Scan for the cell matching the given text and deliver its (X, Y) coordinate at center. 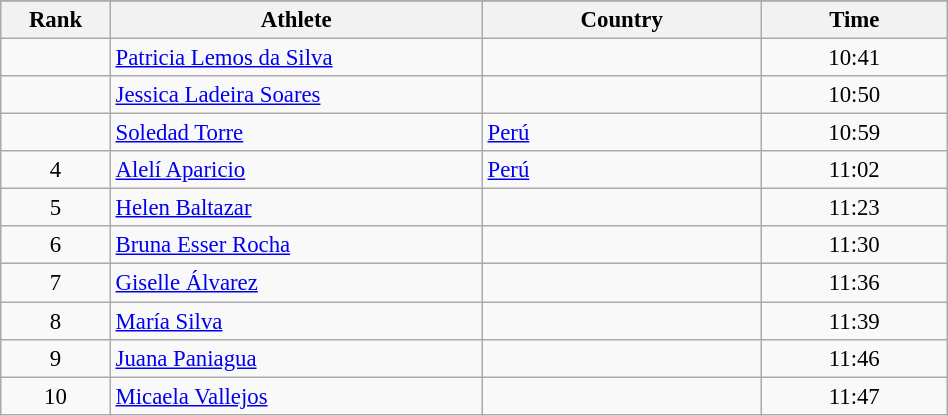
Micaela Vallejos (296, 396)
11:02 (854, 170)
10 (56, 396)
Patricia Lemos da Silva (296, 58)
11:39 (854, 321)
11:47 (854, 396)
10:50 (854, 95)
10:41 (854, 58)
7 (56, 283)
11:46 (854, 358)
Juana Paniagua (296, 358)
Giselle Álvarez (296, 283)
Rank (56, 20)
4 (56, 170)
8 (56, 321)
11:23 (854, 208)
Bruna Esser Rocha (296, 245)
Alelí Aparicio (296, 170)
11:36 (854, 283)
Jessica Ladeira Soares (296, 95)
9 (56, 358)
Time (854, 20)
5 (56, 208)
Athlete (296, 20)
11:30 (854, 245)
10:59 (854, 133)
Country (622, 20)
Soledad Torre (296, 133)
6 (56, 245)
Helen Baltazar (296, 208)
María Silva (296, 321)
